Determine the (X, Y) coordinate at the center of the cell enclosing the given text.  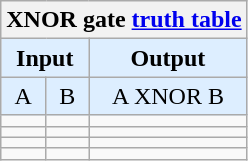
A XNOR B (168, 96)
A (24, 96)
Output (168, 58)
Input (45, 58)
B (68, 96)
XNOR gate truth table (124, 20)
